Return [x, y] of the center of cell containing provided text 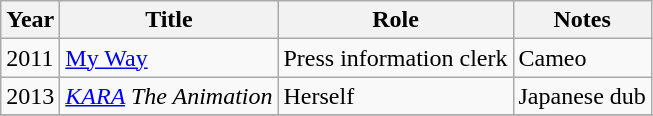
Press information clerk [396, 58]
2013 [30, 96]
Year [30, 20]
Title [169, 20]
Notes [582, 20]
KARA The Animation [169, 96]
Japanese dub [582, 96]
Cameo [582, 58]
My Way [169, 58]
2011 [30, 58]
Herself [396, 96]
Role [396, 20]
